Identify which cell holds the provided text, then report its (x, y) central coordinate. 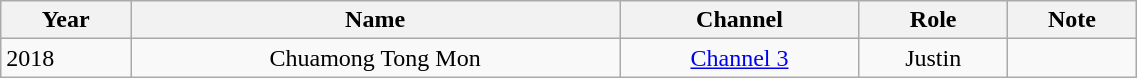
Channel (740, 20)
Justin (933, 58)
Year (66, 20)
Channel 3 (740, 58)
Name (376, 20)
Note (1072, 20)
Role (933, 20)
Chuamong Tong Mon (376, 58)
2018 (66, 58)
